Output the [x, y] coordinate of the center of the cell containing the given text.  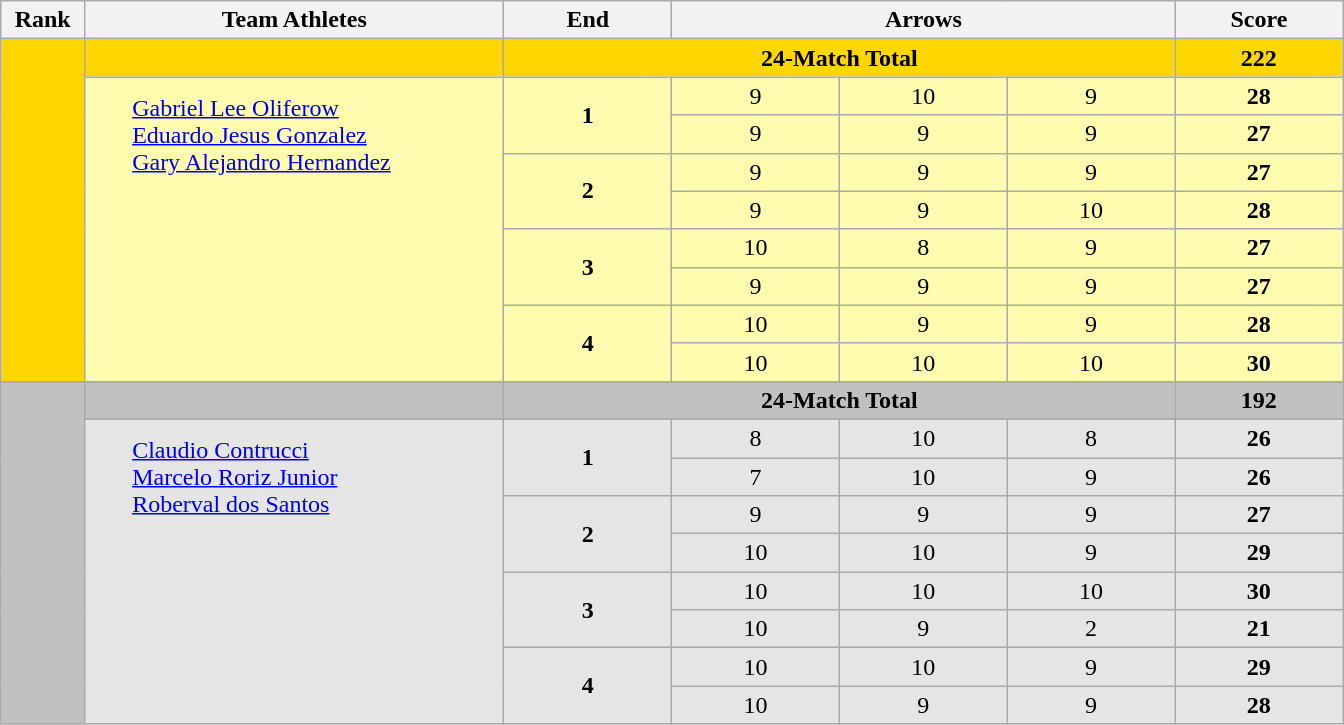
192 [1259, 400]
7 [756, 477]
End [588, 20]
Score [1259, 20]
Gabriel Lee Oliferow Eduardo Jesus Gonzalez Gary Alejandro Hernandez [294, 229]
222 [1259, 58]
Rank [43, 20]
Arrows [924, 20]
Team Athletes [294, 20]
Claudio Contrucci Marcelo Roriz Junior Roberval dos Santos [294, 571]
21 [1259, 629]
